Capture the cell that displays the provided text and extract its (X, Y) central coordinate. 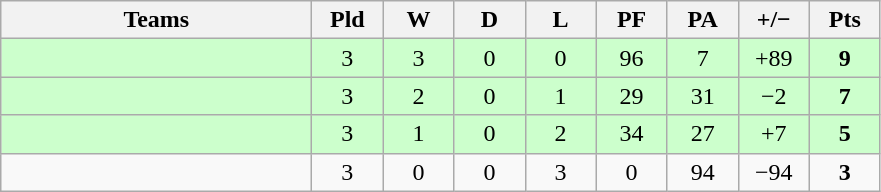
Pts (844, 20)
94 (702, 172)
5 (844, 134)
96 (632, 58)
+/− (774, 20)
Pld (348, 20)
W (418, 20)
PF (632, 20)
−94 (774, 172)
Teams (156, 20)
−2 (774, 96)
L (560, 20)
31 (702, 96)
27 (702, 134)
D (490, 20)
+89 (774, 58)
PA (702, 20)
+7 (774, 134)
29 (632, 96)
34 (632, 134)
9 (844, 58)
